Provide the (X, Y) coordinate of the cell's center where the given text is located.  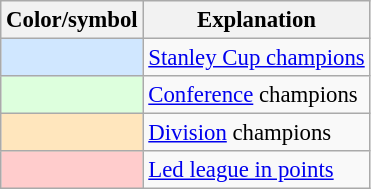
Explanation (256, 20)
Led league in points (256, 170)
Color/symbol (72, 20)
Conference champions (256, 95)
Stanley Cup champions (256, 58)
Division champions (256, 133)
